Return the (X, Y) coordinate for the center point of the cell that contains the specified text.  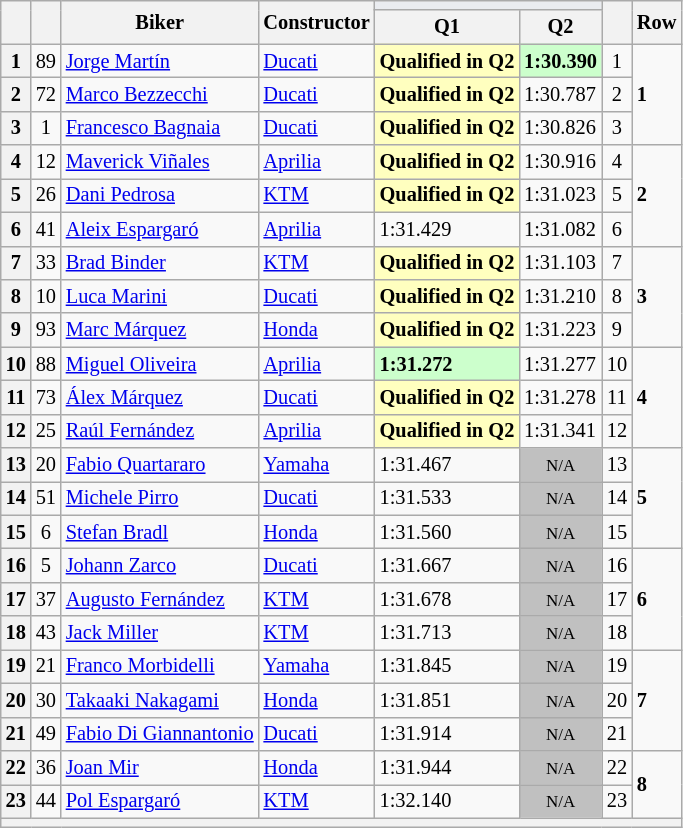
51 (46, 498)
Miguel Oliveira (160, 364)
25 (46, 431)
Stefan Bradl (160, 532)
Álex Márquez (160, 397)
1:31.914 (447, 734)
Row (656, 22)
1:31.341 (560, 431)
Michele Pirro (160, 498)
Fabio Quartararo (160, 465)
1:30.916 (560, 162)
93 (46, 330)
1:31.851 (447, 700)
1:31.210 (560, 296)
Franco Morbidelli (160, 666)
1:31.667 (447, 565)
37 (46, 599)
Aleix Espargaró (160, 229)
1:30.390 (560, 61)
49 (46, 734)
Fabio Di Giannantonio (160, 734)
Joan Mir (160, 767)
Maverick Viñales (160, 162)
1:31.082 (560, 229)
Raúl Fernández (160, 431)
72 (46, 94)
Constructor (317, 22)
1:31.560 (447, 532)
33 (46, 263)
26 (46, 195)
1:32.140 (447, 801)
1:30.826 (560, 128)
30 (46, 700)
Q2 (560, 27)
Jorge Martín (160, 61)
1:31.678 (447, 599)
Augusto Fernández (160, 599)
Francesco Bagnaia (160, 128)
Marco Bezzecchi (160, 94)
Luca Marini (160, 296)
Brad Binder (160, 263)
1:31.277 (560, 364)
1:31.944 (447, 767)
Johann Zarco (160, 565)
Marc Márquez (160, 330)
1:31.429 (447, 229)
89 (46, 61)
1:31.223 (560, 330)
43 (46, 633)
Dani Pedrosa (160, 195)
Q1 (447, 27)
41 (46, 229)
1:31.103 (560, 263)
1:31.023 (560, 195)
Takaaki Nakagami (160, 700)
Pol Espargaró (160, 801)
1:31.272 (447, 364)
73 (46, 397)
Biker (160, 22)
1:31.713 (447, 633)
44 (46, 801)
1:31.278 (560, 397)
36 (46, 767)
1:30.787 (560, 94)
1:31.845 (447, 666)
Jack Miller (160, 633)
88 (46, 364)
1:31.467 (447, 465)
1:31.533 (447, 498)
